From the cell containing the given text, extract its center point as (x, y) coordinate. 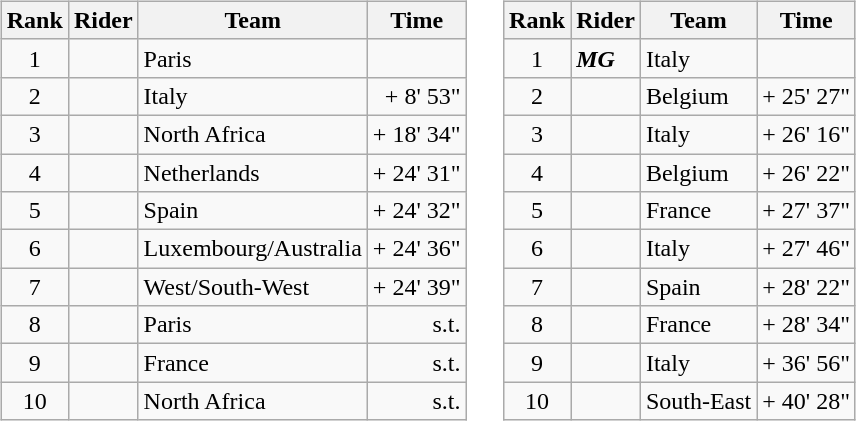
Netherlands (252, 173)
+ 8' 53" (416, 96)
MG (606, 58)
West/South-West (252, 287)
+ 27' 37" (806, 211)
+ 40' 28" (806, 401)
Luxembourg/Australia (252, 249)
South-East (698, 401)
+ 28' 34" (806, 325)
+ 27' 46" (806, 249)
+ 24' 32" (416, 211)
+ 26' 16" (806, 134)
+ 24' 39" (416, 287)
+ 24' 36" (416, 249)
+ 28' 22" (806, 287)
+ 24' 31" (416, 173)
+ 25' 27" (806, 96)
+ 36' 56" (806, 363)
+ 26' 22" (806, 173)
+ 18' 34" (416, 134)
